Search for the cell housing the specified text and yield its [X, Y] center coordinate. 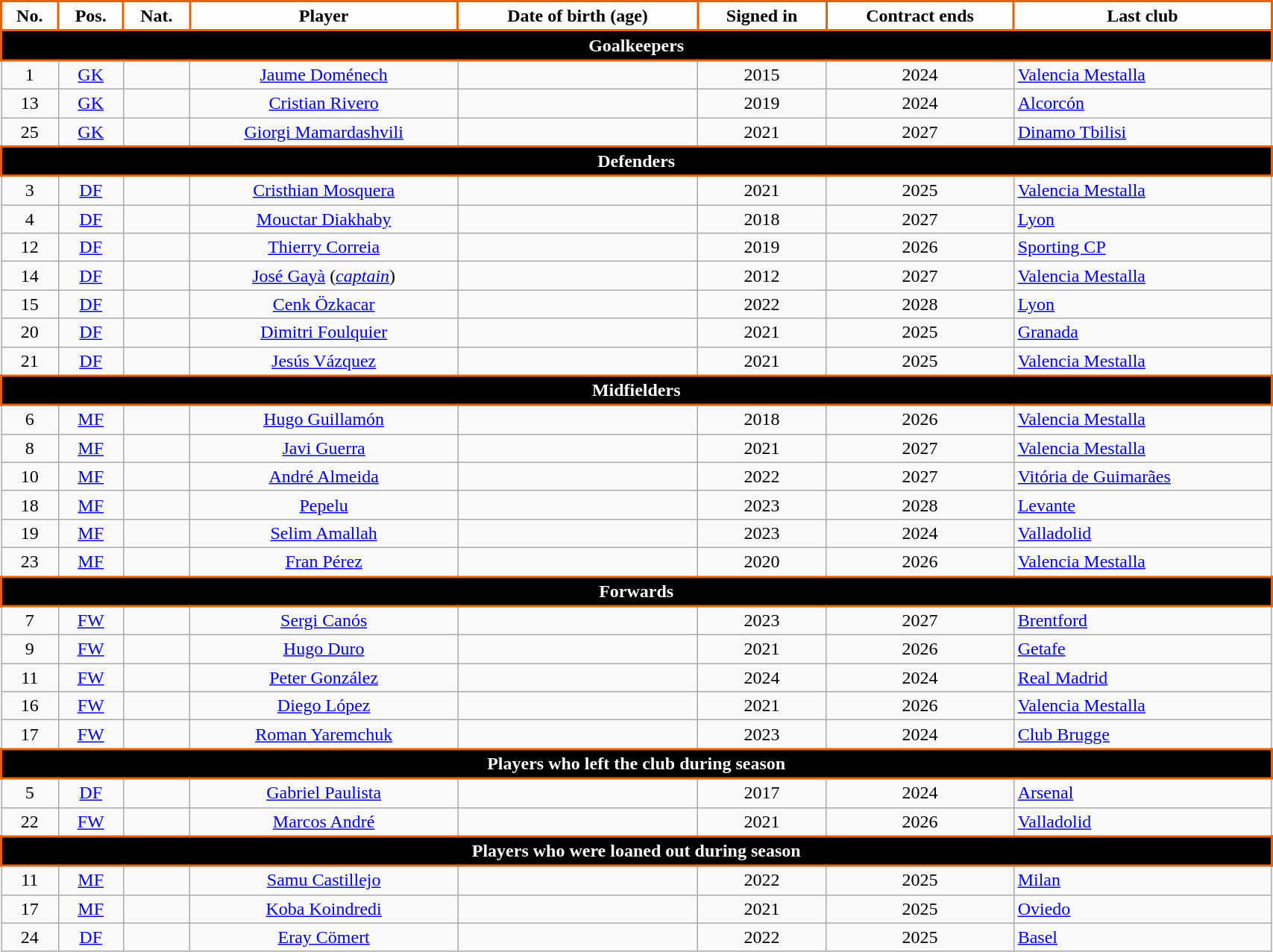
Peter González [324, 678]
Hugo Duro [324, 649]
12 [30, 248]
Pos. [91, 16]
7 [30, 620]
Pepelu [324, 505]
Cristhian Mosquera [324, 191]
Roman Yaremchuk [324, 735]
Hugo Guillamón [324, 419]
No. [30, 16]
23 [30, 562]
6 [30, 419]
Goalkeepers [637, 45]
5 [30, 793]
Samu Castillejo [324, 880]
Arsenal [1142, 793]
16 [30, 706]
Selim Amallah [324, 533]
10 [30, 476]
Midfielders [637, 391]
Date of birth (age) [578, 16]
Sergi Canós [324, 620]
9 [30, 649]
Javi Guerra [324, 448]
Contract ends [920, 16]
Koba Koindredi [324, 909]
Cristian Rivero [324, 103]
Giorgi Mamardashvili [324, 133]
Alcorcón [1142, 103]
Dinamo Tbilisi [1142, 133]
Getafe [1142, 649]
2017 [762, 793]
19 [30, 533]
André Almeida [324, 476]
Nat. [157, 16]
Sporting CP [1142, 248]
13 [30, 103]
Players who were loaned out during season [637, 851]
Vitória de Guimarães [1142, 476]
Signed in [762, 16]
Thierry Correia [324, 248]
Last club [1142, 16]
24 [30, 937]
Gabriel Paulista [324, 793]
20 [30, 332]
2012 [762, 276]
14 [30, 276]
22 [30, 822]
Players who left the club during season [637, 764]
José Gayà (captain) [324, 276]
Real Madrid [1142, 678]
25 [30, 133]
Jaume Doménech [324, 75]
Basel [1142, 937]
3 [30, 191]
Milan [1142, 880]
Brentford [1142, 620]
Jesús Vázquez [324, 361]
Player [324, 16]
Eray Cömert [324, 937]
Oviedo [1142, 909]
1 [30, 75]
Marcos André [324, 822]
8 [30, 448]
15 [30, 304]
Cenk Özkacar [324, 304]
Dimitri Foulquier [324, 332]
Granada [1142, 332]
Levante [1142, 505]
Defenders [637, 161]
Diego López [324, 706]
Fran Pérez [324, 562]
2015 [762, 75]
2020 [762, 562]
Club Brugge [1142, 735]
Mouctar Diakhaby [324, 219]
21 [30, 361]
Forwards [637, 591]
18 [30, 505]
4 [30, 219]
